Capture the cell that displays the provided text and extract its [X, Y] central coordinate. 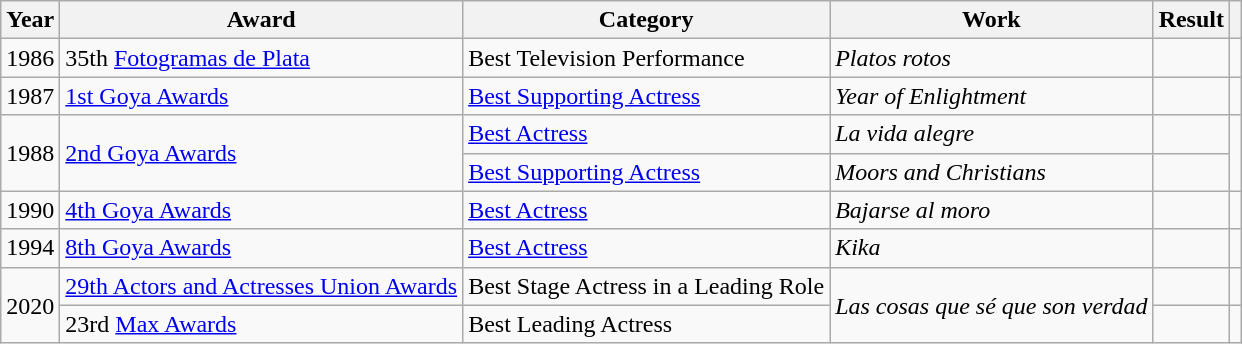
2020 [30, 305]
La vida alegre [992, 134]
Award [262, 20]
1990 [30, 210]
Best Stage Actress in a Leading Role [646, 286]
8th Goya Awards [262, 248]
4th Goya Awards [262, 210]
Result [1191, 20]
2nd Goya Awards [262, 153]
35th Fotogramas de Plata [262, 58]
1986 [30, 58]
1st Goya Awards [262, 96]
1988 [30, 153]
Year [30, 20]
Year of Enlightment [992, 96]
1987 [30, 96]
23rd Max Awards [262, 324]
Best Television Performance [646, 58]
Platos rotos [992, 58]
Work [992, 20]
Kika [992, 248]
Best Leading Actress [646, 324]
Las cosas que sé que son verdad [992, 305]
Bajarse al moro [992, 210]
Category [646, 20]
Moors and Christians [992, 172]
1994 [30, 248]
29th Actors and Actresses Union Awards [262, 286]
